Locate the cell with the specified text and output its (x, y) center coordinate. 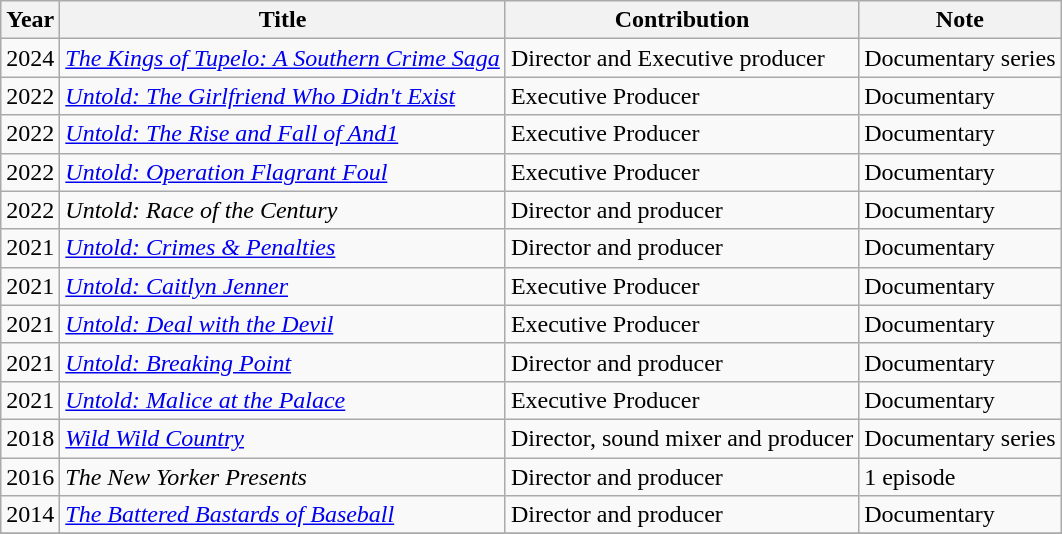
Untold: Caitlyn Jenner (283, 286)
Contribution (682, 20)
Untold: Deal with the Devil (283, 324)
2016 (30, 477)
2024 (30, 58)
Year (30, 20)
The Kings of Tupelo: A Southern Crime Saga (283, 58)
Untold: Operation Flagrant Foul (283, 172)
Wild Wild Country (283, 438)
Untold: The Rise and Fall of And1 (283, 134)
2018 (30, 438)
Title (283, 20)
Untold: Breaking Point (283, 362)
2014 (30, 515)
Director and Executive producer (682, 58)
Note (960, 20)
Untold: The Girlfriend Who Didn't Exist (283, 96)
The New Yorker Presents (283, 477)
1 episode (960, 477)
Untold: Race of the Century (283, 210)
Director, sound mixer and producer (682, 438)
The Battered Bastards of Baseball (283, 515)
Untold: Crimes & Penalties (283, 248)
Untold: Malice at the Palace (283, 400)
